Locate the cell with the specified text and output its (x, y) center coordinate. 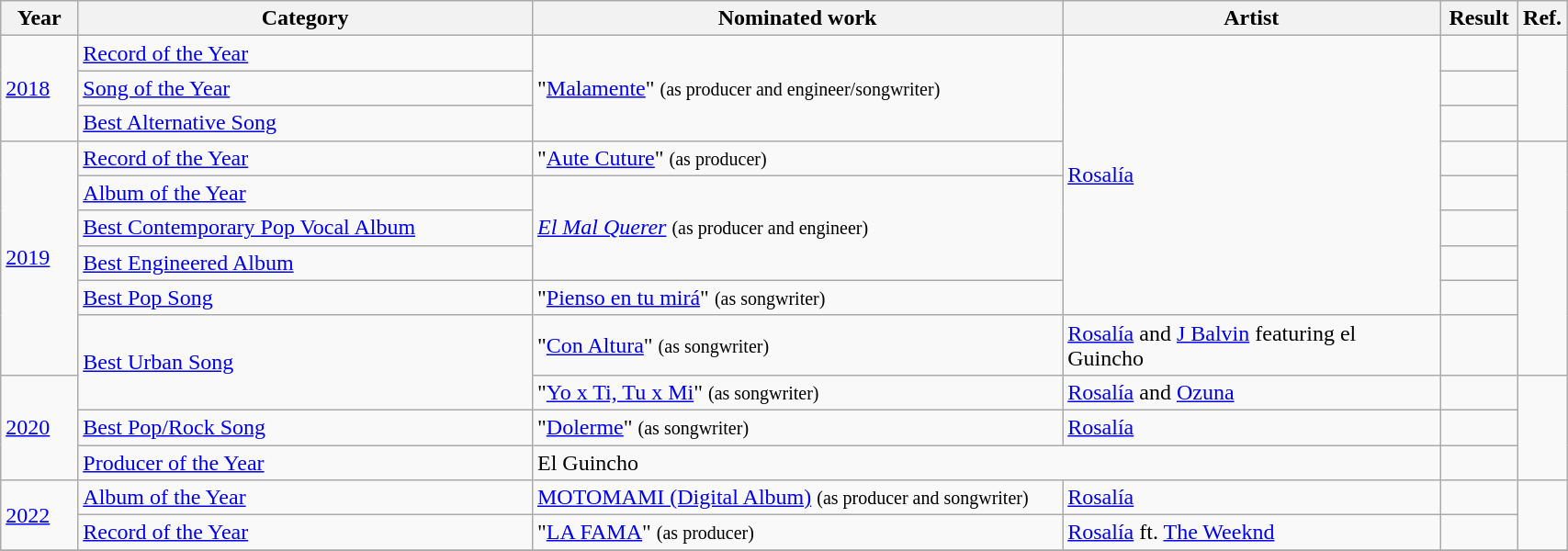
Song of the Year (305, 88)
Best Urban Song (305, 362)
Best Pop Song (305, 298)
"LA FAMA" (as producer) (797, 533)
Ref. (1543, 18)
Best Alternative Song (305, 123)
Rosalía ft. The Weeknd (1251, 533)
Year (39, 18)
El Mal Querer (as producer and engineer) (797, 228)
El Guincho (986, 462)
Best Pop/Rock Song (305, 427)
Result (1479, 18)
"Pienso en tu mirá" (as songwriter) (797, 298)
"Yo x Ti, Tu x Mi" (as songwriter) (797, 392)
2019 (39, 257)
Rosalía and J Balvin featuring el Guincho (1251, 345)
"Aute Cuture" (as producer) (797, 158)
2018 (39, 88)
2022 (39, 515)
Category (305, 18)
Rosalía and Ozuna (1251, 392)
"Con Altura" (as songwriter) (797, 345)
Artist (1251, 18)
"Malamente" (as producer and engineer/songwriter) (797, 88)
Best Engineered Album (305, 263)
2020 (39, 427)
MOTOMAMI (Digital Album) (as producer and songwriter) (797, 498)
Producer of the Year (305, 462)
Nominated work (797, 18)
"Dolerme" (as songwriter) (797, 427)
Best Contemporary Pop Vocal Album (305, 228)
